Find where the given text appears and provide that cell's center as [x, y] coordinate. 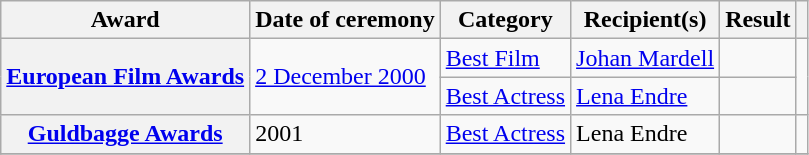
Johan Mardell [646, 58]
Guldbagge Awards [126, 134]
Award [126, 20]
2001 [346, 134]
Recipient(s) [646, 20]
Result [758, 20]
2 December 2000 [346, 77]
Category [505, 20]
Date of ceremony [346, 20]
Best Film [505, 58]
European Film Awards [126, 77]
